Detect which cell encompasses the target text, then output its [x, y] center coordinate. 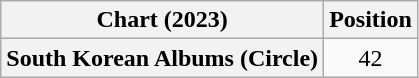
42 [371, 58]
Chart (2023) [162, 20]
Position [371, 20]
South Korean Albums (Circle) [162, 58]
